Detect which cell encompasses the target text, then output its [x, y] center coordinate. 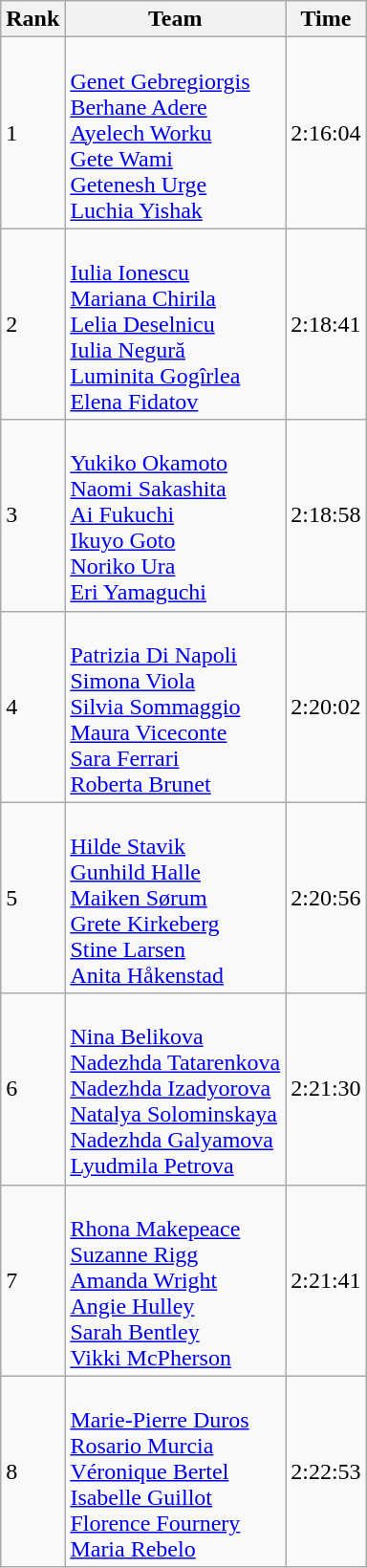
Hilde StavikGunhild HalleMaiken SørumGrete KirkebergStine LarsenAnita Håkenstad [176, 898]
2:18:41 [326, 324]
2:22:53 [326, 1471]
5 [32, 898]
Team [176, 19]
3 [32, 515]
7 [32, 1280]
2:18:58 [326, 515]
2:16:04 [326, 133]
Iulia IonescuMariana ChirilaLelia DeselnicuIulia NegurăLuminita GogîrleaElena Fidatov [176, 324]
Marie-Pierre DurosRosario MurciaVéronique BertelIsabelle GuillotFlorence FourneryMaria Rebelo [176, 1471]
2:20:02 [326, 707]
Yukiko OkamotoNaomi SakashitaAi FukuchiIkuyo GotoNoriko UraEri Yamaguchi [176, 515]
6 [32, 1089]
8 [32, 1471]
Nina BelikovaNadezhda TatarenkovaNadezhda IzadyorovaNatalya SolominskayaNadezhda GalyamovaLyudmila Petrova [176, 1089]
Time [326, 19]
Rank [32, 19]
2:20:56 [326, 898]
Genet GebregiorgisBerhane AdereAyelech WorkuGete WamiGetenesh UrgeLuchia Yishak [176, 133]
1 [32, 133]
2:21:41 [326, 1280]
4 [32, 707]
2 [32, 324]
2:21:30 [326, 1089]
Patrizia Di NapoliSimona ViolaSilvia SommaggioMaura ViceconteSara FerrariRoberta Brunet [176, 707]
Rhona MakepeaceSuzanne RiggAmanda WrightAngie HulleySarah BentleyVikki McPherson [176, 1280]
